Find where the given text appears and provide that cell's center as (X, Y) coordinate. 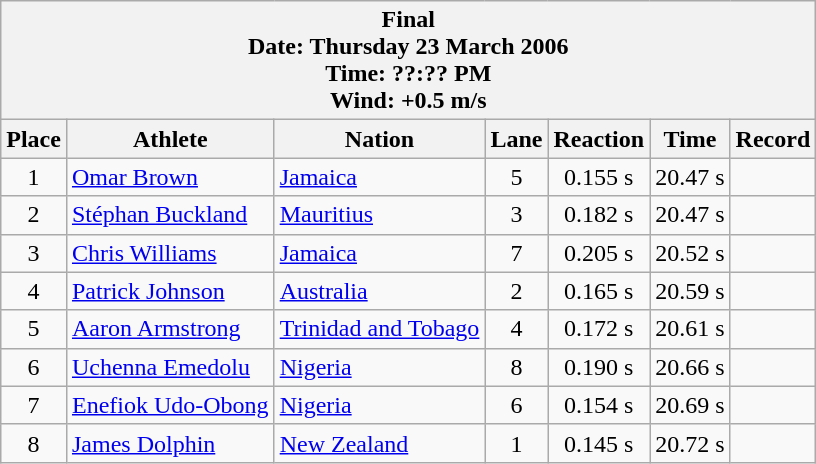
20.59 s (690, 291)
James Dolphin (170, 443)
Reaction (599, 139)
Chris Williams (170, 253)
Trinidad and Tobago (380, 329)
Final Date: Thursday 23 March 2006 Time: ??:?? PM Wind: +0.5 m/s (408, 60)
Uchenna Emedolu (170, 367)
New Zealand (380, 443)
Mauritius (380, 215)
20.52 s (690, 253)
Australia (380, 291)
0.205 s (599, 253)
Aaron Armstrong (170, 329)
Time (690, 139)
Lane (516, 139)
0.154 s (599, 405)
0.155 s (599, 177)
Omar Brown (170, 177)
20.69 s (690, 405)
0.190 s (599, 367)
20.61 s (690, 329)
Place (34, 139)
0.172 s (599, 329)
Athlete (170, 139)
Enefiok Udo-Obong (170, 405)
Stéphan Buckland (170, 215)
Record (773, 139)
0.182 s (599, 215)
Nation (380, 139)
20.66 s (690, 367)
Patrick Johnson (170, 291)
0.145 s (599, 443)
20.72 s (690, 443)
0.165 s (599, 291)
